Output the [X, Y] coordinate of the center of the cell containing the given text.  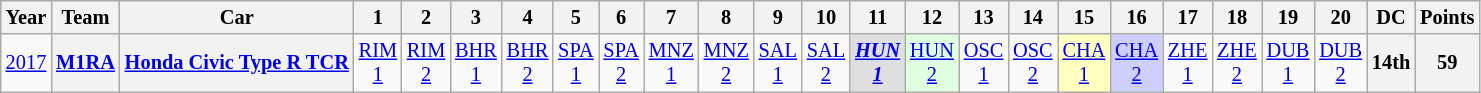
DUB1 [1288, 63]
18 [1236, 17]
7 [672, 17]
9 [778, 17]
CHA2 [1136, 63]
OSC2 [1032, 63]
20 [1340, 17]
HUN2 [932, 63]
M1RA [86, 63]
19 [1288, 17]
4 [528, 17]
OSC1 [984, 63]
6 [620, 17]
SAL1 [778, 63]
5 [576, 17]
12 [932, 17]
RIM2 [426, 63]
BHR1 [476, 63]
BHR2 [528, 63]
RIM1 [378, 63]
Points [1447, 17]
59 [1447, 63]
2017 [26, 63]
SAL2 [826, 63]
MNZ1 [672, 63]
3 [476, 17]
13 [984, 17]
1 [378, 17]
HUN1 [878, 63]
16 [1136, 17]
DC [1391, 17]
Car [237, 17]
2 [426, 17]
CHA1 [1084, 63]
MNZ2 [726, 63]
10 [826, 17]
Year [26, 17]
11 [878, 17]
15 [1084, 17]
14th [1391, 63]
SPA1 [576, 63]
ZHE1 [1188, 63]
17 [1188, 17]
ZHE2 [1236, 63]
Honda Civic Type R TCR [237, 63]
SPA2 [620, 63]
Team [86, 17]
8 [726, 17]
14 [1032, 17]
DUB2 [1340, 63]
